Locate the cell with the specified text and output its (x, y) center coordinate. 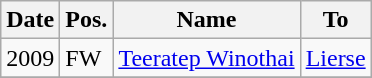
To (336, 20)
2009 (30, 58)
Teeratep Winothai (206, 58)
Pos. (86, 20)
Date (30, 20)
Lierse (336, 58)
FW (86, 58)
Name (206, 20)
